Detect which cell encompasses the target text, then output its [X, Y] center coordinate. 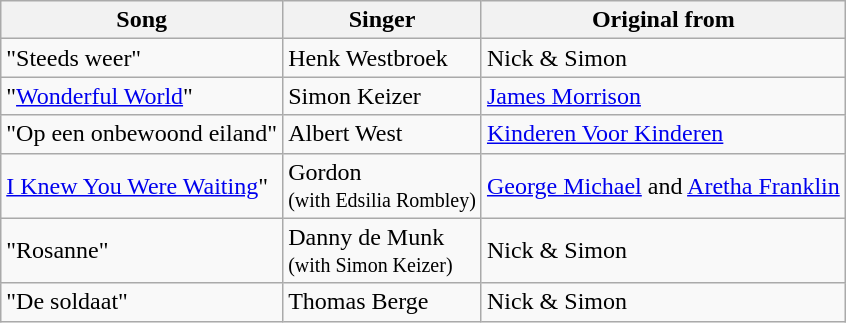
Albert West [382, 134]
Thomas Berge [382, 302]
I Knew You Were Waiting" [142, 186]
"Rosanne" [142, 250]
"Wonderful World" [142, 96]
George Michael and Aretha Franklin [663, 186]
Song [142, 20]
Gordon (with Edsilia Rombley) [382, 186]
Original from [663, 20]
Kinderen Voor Kinderen [663, 134]
Simon Keizer [382, 96]
Singer [382, 20]
"Steeds weer" [142, 58]
Henk Westbroek [382, 58]
Danny de Munk (with Simon Keizer) [382, 250]
James Morrison [663, 96]
"De soldaat" [142, 302]
"Op een onbewoond eiland" [142, 134]
